Scan for the cell matching the given text and deliver its [X, Y] coordinate at center. 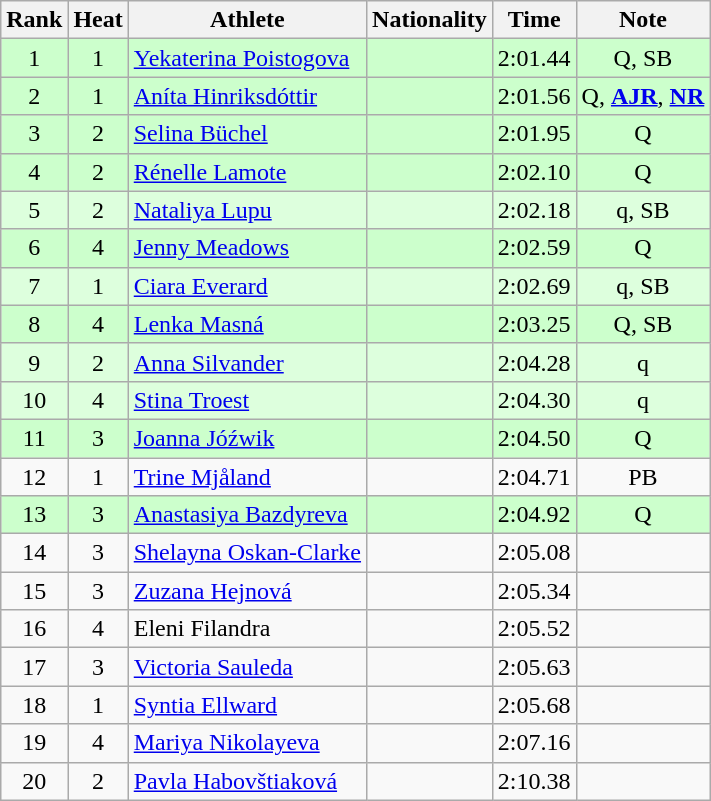
Lenka Masná [247, 324]
5 [34, 210]
Yekaterina Poistogova [247, 58]
14 [34, 553]
8 [34, 324]
16 [34, 629]
2:01.95 [534, 134]
Time [534, 20]
2:04.50 [534, 438]
13 [34, 515]
Note [643, 20]
Trine Mjåland [247, 477]
Rank [34, 20]
PB [643, 477]
2:05.08 [534, 553]
Nataliya Lupu [247, 210]
Anastasiya Bazdyreva [247, 515]
2:04.92 [534, 515]
2:05.68 [534, 705]
Jenny Meadows [247, 248]
7 [34, 286]
Aníta Hinriksdóttir [247, 96]
Mariya Nikolayeva [247, 743]
2:01.44 [534, 58]
Q, AJR, NR [643, 96]
2:05.34 [534, 591]
Victoria Sauleda [247, 667]
Stina Troest [247, 400]
2:02.18 [534, 210]
Ciara Everard [247, 286]
Athlete [247, 20]
2:10.38 [534, 781]
Nationality [430, 20]
2:02.69 [534, 286]
Eleni Filandra [247, 629]
6 [34, 248]
2:02.59 [534, 248]
Shelayna Oskan-Clarke [247, 553]
2:04.71 [534, 477]
Rénelle Lamote [247, 172]
2:05.63 [534, 667]
10 [34, 400]
2:07.16 [534, 743]
Heat [98, 20]
Syntia Ellward [247, 705]
Selina Büchel [247, 134]
9 [34, 362]
19 [34, 743]
Joanna Jóźwik [247, 438]
2:02.10 [534, 172]
2:01.56 [534, 96]
Pavla Habovštiaková [247, 781]
12 [34, 477]
18 [34, 705]
11 [34, 438]
2:03.25 [534, 324]
17 [34, 667]
20 [34, 781]
2:04.28 [534, 362]
2:04.30 [534, 400]
15 [34, 591]
Zuzana Hejnová [247, 591]
2:05.52 [534, 629]
Anna Silvander [247, 362]
